Pinpoint the cell where the given text exists, returning its [X, Y] midpoint coordinate. 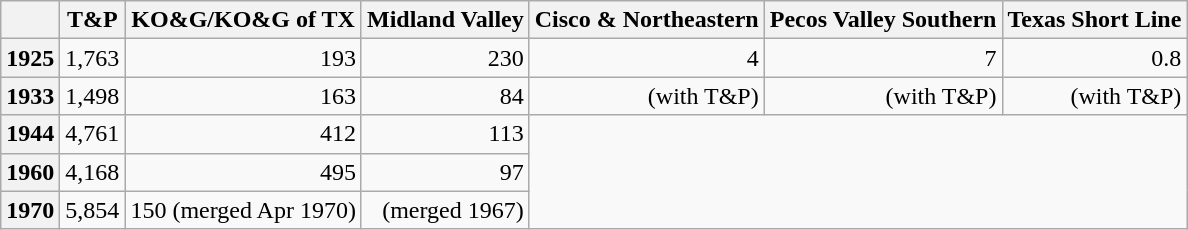
1970 [30, 210]
(merged 1967) [445, 210]
0.8 [1094, 58]
1960 [30, 172]
1933 [30, 96]
412 [244, 134]
113 [445, 134]
150 (merged Apr 1970) [244, 210]
KO&G/KO&G of TX [244, 20]
230 [445, 58]
97 [445, 172]
5,854 [92, 210]
1,498 [92, 96]
4 [646, 58]
1944 [30, 134]
T&P [92, 20]
163 [244, 96]
84 [445, 96]
193 [244, 58]
1,763 [92, 58]
4,168 [92, 172]
495 [244, 172]
Cisco & Northeastern [646, 20]
Texas Short Line [1094, 20]
1925 [30, 58]
7 [883, 58]
4,761 [92, 134]
Midland Valley [445, 20]
Pecos Valley Southern [883, 20]
